For the text-containing cell, return its midpoint in [x, y] coordinate format. 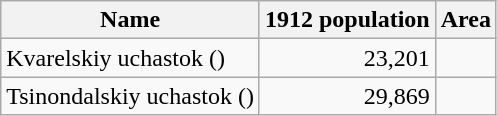
Tsinondalskiy uchastok () [130, 96]
1912 population [347, 20]
Name [130, 20]
Area [466, 20]
29,869 [347, 96]
23,201 [347, 58]
Kvarelskiy uchastok () [130, 58]
